From the cell containing the given text, extract its center point as (x, y) coordinate. 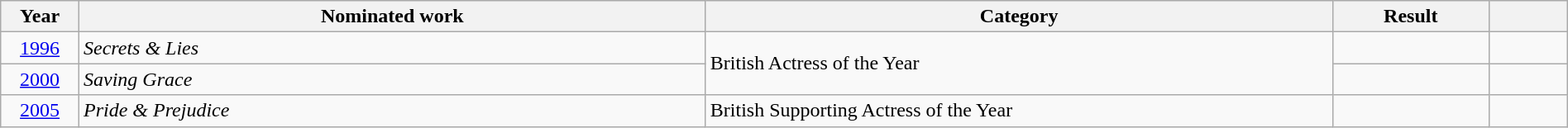
1996 (40, 48)
Result (1411, 17)
Year (40, 17)
2000 (40, 79)
Secrets & Lies (392, 48)
British Supporting Actress of the Year (1019, 111)
Pride & Prejudice (392, 111)
Category (1019, 17)
British Actress of the Year (1019, 64)
Nominated work (392, 17)
Saving Grace (392, 79)
2005 (40, 111)
